Search for the cell housing the specified text and yield its (X, Y) center coordinate. 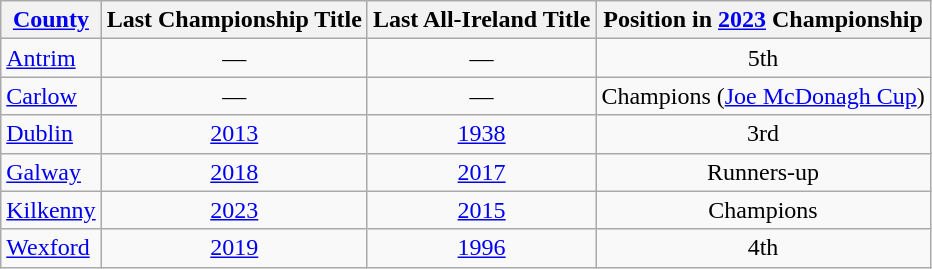
1938 (481, 134)
1996 (481, 248)
2017 (481, 172)
2015 (481, 210)
Runners-up (763, 172)
Last Championship Title (234, 20)
County (51, 20)
3rd (763, 134)
4th (763, 248)
Wexford (51, 248)
Position in 2023 Championship (763, 20)
Last All-Ireland Title (481, 20)
Champions (763, 210)
Dublin (51, 134)
2013 (234, 134)
5th (763, 58)
2019 (234, 248)
2018 (234, 172)
2023 (234, 210)
Champions (Joe McDonagh Cup) (763, 96)
Galway (51, 172)
Antrim (51, 58)
Carlow (51, 96)
Kilkenny (51, 210)
